Provide the [x, y] coordinate of the cell's center where the given text is located.  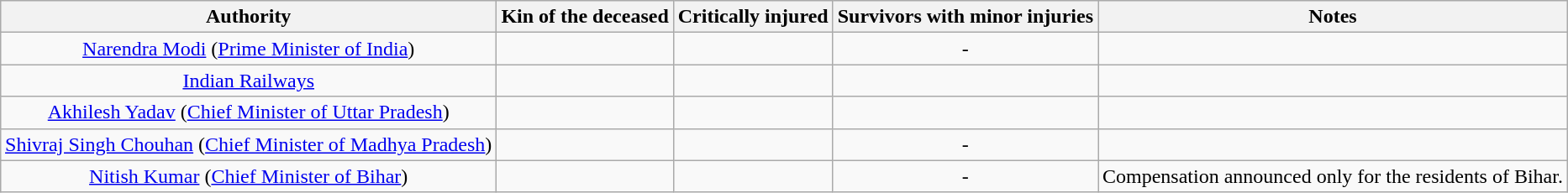
Kin of the deceased [585, 17]
Compensation announced only for the residents of Bihar. [1333, 176]
Critically injured [753, 17]
Akhilesh Yadav (Chief Minister of Uttar Pradesh) [249, 112]
Authority [249, 17]
Survivors with minor injuries [965, 17]
Nitish Kumar (Chief Minister of Bihar) [249, 176]
Indian Railways [249, 81]
Shivraj Singh Chouhan (Chief Minister of Madhya Pradesh) [249, 144]
Narendra Modi (Prime Minister of India) [249, 49]
Notes [1333, 17]
